Search for the cell housing the specified text and yield its (X, Y) center coordinate. 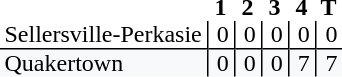
Sellersville-Perkasie (104, 35)
Quakertown (104, 63)
